Capture the cell that displays the provided text and extract its [x, y] central coordinate. 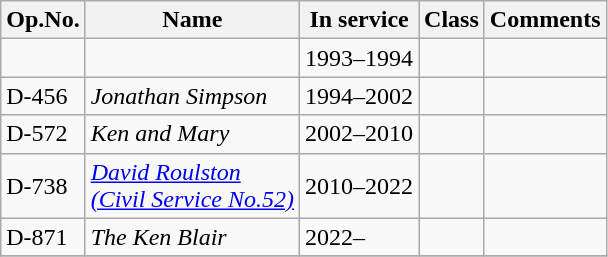
2002–2010 [360, 134]
2022– [360, 237]
1993–1994 [360, 58]
D-572 [43, 134]
D-871 [43, 237]
In service [360, 20]
D-456 [43, 96]
Class [452, 20]
Comments [545, 20]
D-738 [43, 186]
David Roulston(Civil Service No.52) [192, 186]
Ken and Mary [192, 134]
Name [192, 20]
Op.No. [43, 20]
1994–2002 [360, 96]
The Ken Blair [192, 237]
Jonathan Simpson [192, 96]
2010–2022 [360, 186]
